Find where the given text appears and provide that cell's center as [x, y] coordinate. 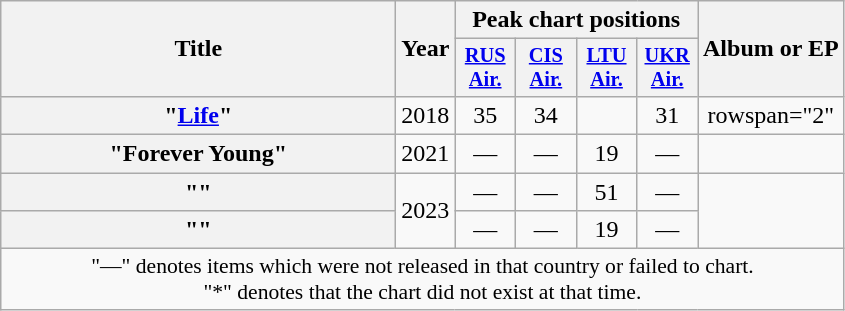
LTUAir. [606, 68]
Album or EP [772, 49]
51 [606, 192]
"Forever Young" [198, 154]
"Life" [198, 115]
35 [486, 115]
UKRAir. [668, 68]
2023 [426, 211]
34 [546, 115]
Title [198, 49]
31 [668, 115]
rowspan="2" [772, 115]
Peak chart positions [576, 20]
2018 [426, 115]
CISAir. [546, 68]
RUSAir. [486, 68]
Year [426, 49]
"—" denotes items which were not released in that country or failed to chart."*" denotes that the chart did not exist at that time. [422, 280]
2021 [426, 154]
